Scan for the cell matching the given text and deliver its [X, Y] coordinate at center. 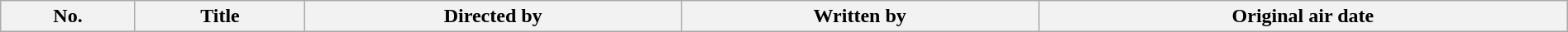
Original air date [1303, 16]
Written by [860, 16]
No. [68, 16]
Directed by [493, 16]
Title [220, 16]
